Scan for the cell matching the given text and deliver its [x, y] coordinate at center. 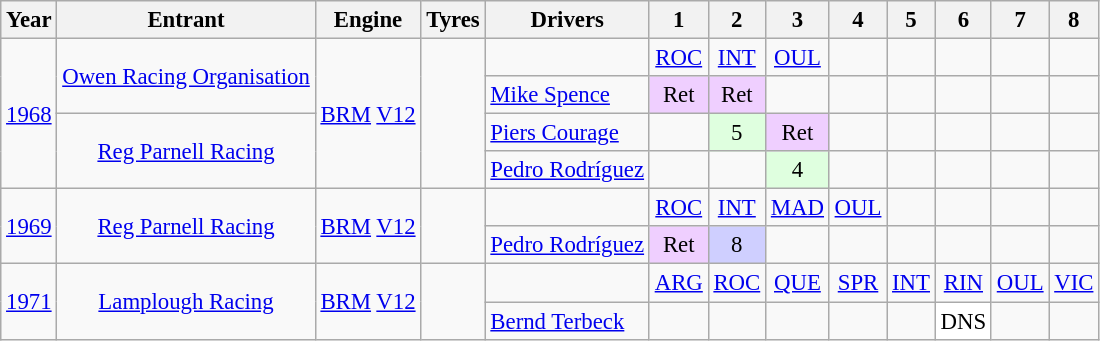
Piers Courage [567, 133]
Engine [368, 20]
1 [678, 20]
VIC [1074, 283]
7 [1020, 20]
2 [736, 20]
Tyres [453, 20]
MAD [798, 208]
Mike Spence [567, 95]
Lamplough Racing [186, 302]
6 [963, 20]
RIN [963, 283]
QUE [798, 283]
Owen Racing Organisation [186, 76]
Year [29, 20]
1968 [29, 114]
3 [798, 20]
ARG [678, 283]
SPR [858, 283]
1969 [29, 226]
Drivers [567, 20]
DNS [963, 321]
Bernd Terbeck [567, 321]
Entrant [186, 20]
1971 [29, 302]
